Pinpoint the cell where the given text exists, returning its [X, Y] midpoint coordinate. 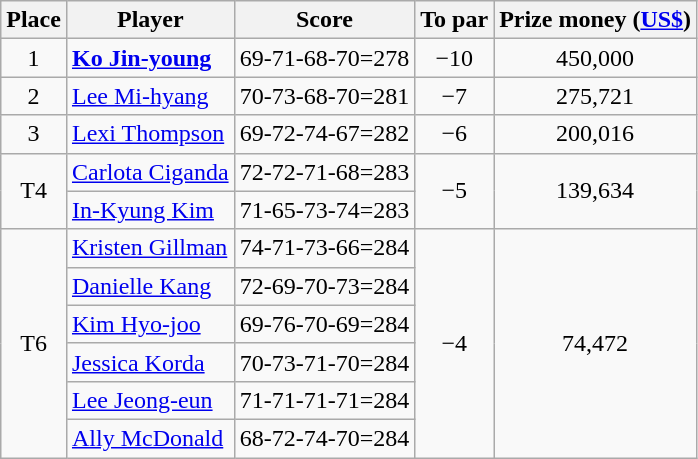
Ko Jin-young [150, 58]
Kim Hyo-joo [150, 324]
71-65-73-74=283 [324, 210]
Jessica Korda [150, 362]
Prize money (US$) [596, 20]
−6 [454, 134]
−7 [454, 96]
−10 [454, 58]
−4 [454, 343]
70-73-71-70=284 [324, 362]
Danielle Kang [150, 286]
−5 [454, 191]
Score [324, 20]
Lexi Thompson [150, 134]
Lee Jeong-eun [150, 400]
Ally McDonald [150, 438]
2 [34, 96]
Kristen Gillman [150, 248]
Lee Mi-hyang [150, 96]
Carlota Ciganda [150, 172]
To par [454, 20]
1 [34, 58]
68-72-74-70=284 [324, 438]
450,000 [596, 58]
74,472 [596, 343]
71-71-71-71=284 [324, 400]
200,016 [596, 134]
T6 [34, 343]
69-71-68-70=278 [324, 58]
69-72-74-67=282 [324, 134]
72-72-71-68=283 [324, 172]
3 [34, 134]
In-Kyung Kim [150, 210]
72-69-70-73=284 [324, 286]
139,634 [596, 191]
70-73-68-70=281 [324, 96]
Place [34, 20]
74-71-73-66=284 [324, 248]
69-76-70-69=284 [324, 324]
275,721 [596, 96]
Player [150, 20]
T4 [34, 191]
